Capture the cell that displays the provided text and extract its [x, y] central coordinate. 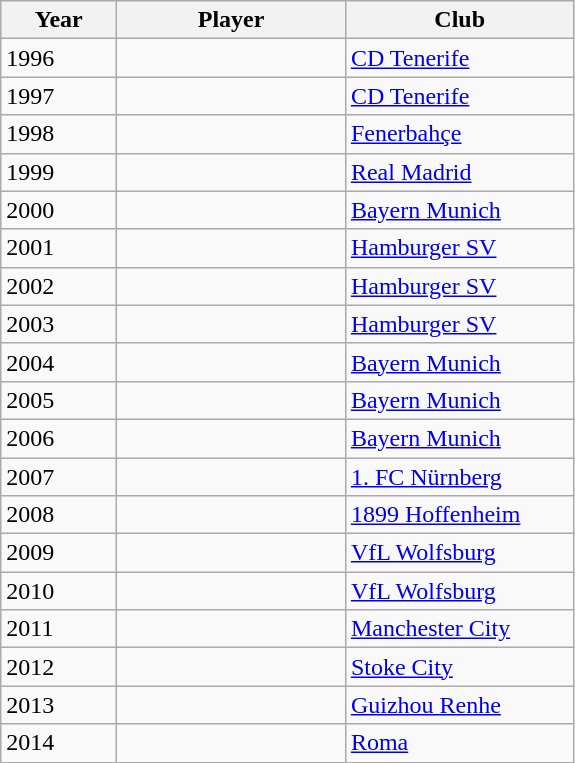
Player [232, 20]
2002 [59, 286]
1899 Hoffenheim [460, 515]
2003 [59, 324]
Fenerbahçe [460, 134]
1998 [59, 134]
2000 [59, 210]
1996 [59, 58]
1999 [59, 172]
2006 [59, 438]
2013 [59, 705]
Club [460, 20]
2014 [59, 743]
Guizhou Renhe [460, 705]
2011 [59, 629]
2005 [59, 400]
2012 [59, 667]
2010 [59, 591]
1. FC Nürnberg [460, 477]
1997 [59, 96]
2007 [59, 477]
Manchester City [460, 629]
Roma [460, 743]
2004 [59, 362]
Year [59, 20]
2008 [59, 515]
2001 [59, 248]
Real Madrid [460, 172]
2009 [59, 553]
Stoke City [460, 667]
